Scan for the cell matching the given text and deliver its (x, y) coordinate at center. 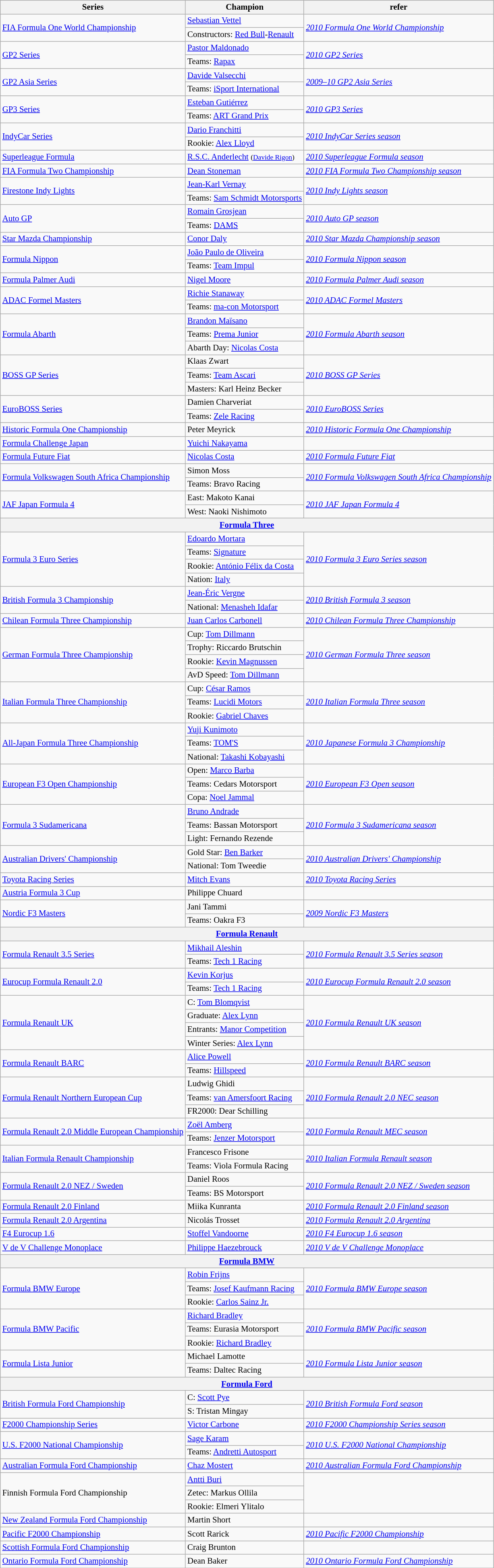
2010 Indy Lights season (399, 191)
Copa: Noel Jammal (245, 798)
2010 Italian Formula Renault season (399, 1159)
2010 F4 Eurocup 1.6 season (399, 1234)
GP3 Series (93, 110)
2010 Formula Renault 3.5 Series season (399, 955)
Jani Tammi (245, 907)
Edoardo Mortara (245, 539)
2010 Formula Palmer Audi season (399, 280)
Formula Lista Junior (93, 1363)
Series (93, 7)
Teams: van Amersfoort Racing (245, 1098)
2010 GP3 Series (399, 110)
Alice Powell (245, 1057)
National: Takashi Kobayashi (245, 757)
East: Makoto Kanai (245, 498)
Cup: Tom Dillmann (245, 634)
2010 Australian Formula Ford Championship (399, 1466)
Dean Baker (245, 1561)
Champion (245, 7)
Rookie: Kevin Magnussen (245, 661)
Formula Palmer Audi (93, 280)
Brandon Maïsano (245, 321)
Formula Renault (247, 934)
Antti Buri (245, 1479)
GP2 Asia Series (93, 82)
Conor Daly (245, 239)
Richie Stanaway (245, 293)
Winter Series: Alex Lynn (245, 1043)
Philippe Haezebrouck (245, 1247)
Entrants: Manor Competition (245, 1029)
2010 Superleague Formula season (399, 157)
Australian Drivers' Championship (93, 859)
Teams: Oakra F3 (245, 920)
Stoffel Vandoorne (245, 1234)
Teams: TOM'S (245, 743)
U.S. F2000 National Championship (93, 1445)
Toyota Racing Series (93, 880)
Craig Brunton (245, 1547)
2009–10 GP2 Asia Series (399, 82)
Formula Challenge Japan (93, 443)
National: Tom Tweedie (245, 866)
European F3 Open Championship (93, 784)
Mitch Evans (245, 880)
Open: Marco Barba (245, 771)
ADAC Formel Masters (93, 300)
Teams: Eurasia Motorsport (245, 1330)
2010 JAF Japan Formula 4 (399, 505)
AvD Speed: Tom Dillmann (245, 675)
Miika Kunranta (245, 1207)
FIA Formula Two Championship (93, 171)
Martin Short (245, 1520)
Sebastian Vettel (245, 21)
2010 Star Mazda Championship season (399, 239)
Ludwig Ghidi (245, 1084)
FR2000: Dear Schilling (245, 1111)
Formula Renault 2.0 Middle European Championship (93, 1132)
Scott Rarick (245, 1534)
2010 Chilean Formula Three Championship (399, 621)
Formula Abarth (93, 334)
Formula Renault BARC (93, 1064)
2010 British Formula Ford season (399, 1404)
Teams: Andretti Autosport (245, 1452)
2010 V de V Challenge Monoplace (399, 1247)
Teams: Jenzer Motorsport (245, 1139)
Formula Renault 3.5 Series (93, 955)
Nordic F3 Masters (93, 913)
2010 Formula Renault 2.0 NEZ / Sweden season (399, 1186)
Teams: Hillspeed (245, 1070)
West: Naoki Nishimoto (245, 512)
Francesco Frisone (245, 1152)
Teams: Daltec Racing (245, 1370)
S: Tristan Mingay (245, 1411)
Teams: DAMS (245, 225)
Esteban Gutiérrez (245, 103)
Teams: Signature (245, 552)
Nation: Italy (245, 580)
Italian Formula Three Championship (93, 702)
Formula Renault Northern European Cup (93, 1098)
Philippe Chuard (245, 893)
2010 Formula 3 Euro Series season (399, 559)
2009 Nordic F3 Masters (399, 913)
Formula Renault 2.0 NEZ / Sweden (93, 1186)
Pastor Maldonado (245, 48)
Rookie: Elmeri Ylitalo (245, 1506)
2010 Formula 3 Sudamericana season (399, 825)
2010 Eurocup Formula Renault 2.0 season (399, 982)
2010 European F3 Open season (399, 784)
Historic Formula One Championship (93, 430)
FIA Formula One World Championship (93, 27)
Trophy: Riccardo Brutschin (245, 648)
Formula BMW Europe (93, 1288)
2010 Formula Nippon season (399, 259)
Teams: Sam Schmidt Motorsports (245, 198)
2010 Toyota Racing Series (399, 880)
Daniel Roos (245, 1179)
2010 German Formula Three season (399, 654)
Formula Ford (247, 1384)
2010 Formula BMW Europe season (399, 1288)
Chaz Mostert (245, 1466)
Auto GP (93, 218)
Pacific F2000 Championship (93, 1534)
Michael Lamotte (245, 1357)
Formula Future Fiat (93, 457)
Teams: Viola Formula Racing (245, 1166)
2010 Formula Volkswagen South Africa Championship (399, 477)
German Formula Three Championship (93, 654)
2010 Formula Renault 2.0 Argentina (399, 1220)
Yuichi Nakayama (245, 443)
2010 Formula Lista Junior season (399, 1363)
2010 Ontario Formula Ford Championship (399, 1561)
Formula Volkswagen South Africa Championship (93, 477)
Formula Three (247, 525)
Constructors: Red Bull-Renault (245, 34)
Robin Frijns (245, 1275)
Simon Moss (245, 470)
Teams: Cedars Motorsport (245, 784)
Davide Valsecchi (245, 75)
Zoël Amberg (245, 1125)
Victor Carbone (245, 1425)
Mikhail Aleshin (245, 948)
Nigel Moore (245, 280)
Teams: Team Ascari (245, 375)
Formula Nippon (93, 259)
IndyCar Series (93, 137)
2010 U.S. F2000 National Championship (399, 1445)
Dario Franchitti (245, 130)
2010 Formula Renault MEC season (399, 1132)
refer (399, 7)
Zetec: Markus Ollila (245, 1493)
All-Japan Formula Three Championship (93, 743)
Jean-Éric Vergne (245, 593)
Formula BMW Pacific (93, 1330)
R.S.C. Anderlecht (Davide Rigon) (245, 157)
Teams: Team Impul (245, 266)
2010 Formula BMW Pacific season (399, 1330)
2010 FIA Formula Two Championship season (399, 171)
2010 Formula Future Fiat (399, 457)
Peter Meyrick (245, 430)
Damien Charveriat (245, 402)
Teams: iSport International (245, 89)
Teams: Bravo Racing (245, 484)
Teams: Lucidi Motors (245, 702)
National: Menasheh Idafar (245, 607)
Teams: Bassan Motorsport (245, 825)
Sage Karam (245, 1438)
2010 Formula One World Championship (399, 27)
2010 EuroBOSS Series (399, 409)
Rookie: Alex Lloyd (245, 143)
Rookie: António Félix da Costa (245, 566)
Austria Formula 3 Cup (93, 893)
Star Mazda Championship (93, 239)
Teams: Josef Kaufmann Racing (245, 1288)
Klaas Zwart (245, 362)
2010 Australian Drivers' Championship (399, 859)
Firestone Indy Lights (93, 191)
Formula 3 Euro Series (93, 559)
2010 Formula Abarth season (399, 334)
Romain Grosjean (245, 211)
Teams: Zele Racing (245, 416)
Richard Bradley (245, 1316)
C: Tom Blomqvist (245, 1002)
JAF Japan Formula 4 (93, 505)
Formula Renault 2.0 Finland (93, 1207)
2010 Formula Renault UK season (399, 1022)
BOSS GP Series (93, 375)
Teams: Rapax (245, 62)
2010 F2000 Championship Series season (399, 1425)
GP2 Series (93, 55)
2010 Pacific F2000 Championship (399, 1534)
Formula BMW (247, 1261)
C: Scott Pye (245, 1398)
2010 Historic Formula One Championship (399, 430)
Dean Stoneman (245, 171)
2010 IndyCar Series season (399, 137)
2010 ADAC Formel Masters (399, 300)
Gold Star: Ben Barker (245, 852)
Finnish Formula Ford Championship (93, 1493)
Light: Fernando Rezende (245, 839)
2010 Italian Formula Three season (399, 702)
Rookie: Gabriel Chaves (245, 716)
Bruno Andrade (245, 811)
F4 Eurocup 1.6 (93, 1234)
Abarth Day: Nicolas Costa (245, 348)
Cup: César Ramos (245, 689)
Scottish Formula Ford Championship (93, 1547)
Australian Formula Ford Championship (93, 1466)
Jean-Karl Vernay (245, 184)
2010 BOSS GP Series (399, 375)
2010 Auto GP season (399, 218)
EuroBOSS Series (93, 409)
Teams: Prema Junior (245, 334)
2010 GP2 Series (399, 55)
Teams: ART Grand Prix (245, 116)
Yuji Kunimoto (245, 729)
2010 Formula Renault 2.0 Finland season (399, 1207)
2010 Formula Renault BARC season (399, 1064)
Formula Renault UK (93, 1022)
João Paulo de Oliveira (245, 253)
Kevin Korjus (245, 975)
New Zealand Formula Ford Championship (93, 1520)
British Formula Ford Championship (93, 1404)
Juan Carlos Carbonell (245, 621)
Teams: BS Motorsport (245, 1193)
Teams: ma-con Motorsport (245, 307)
Ontario Formula Ford Championship (93, 1561)
V de V Challenge Monoplace (93, 1247)
Nicolas Costa (245, 457)
Eurocup Formula Renault 2.0 (93, 982)
Italian Formula Renault Championship (93, 1159)
2010 Formula Renault 2.0 NEC season (399, 1098)
British Formula 3 Championship (93, 600)
Chilean Formula Three Championship (93, 621)
Nicolás Trosset (245, 1220)
Formula Renault 2.0 Argentina (93, 1220)
Rookie: Richard Bradley (245, 1343)
Graduate: Alex Lynn (245, 1016)
2010 Japanese Formula 3 Championship (399, 743)
2010 British Formula 3 season (399, 600)
Superleague Formula (93, 157)
F2000 Championship Series (93, 1425)
Masters: Karl Heinz Becker (245, 389)
Formula 3 Sudamericana (93, 825)
Rookie: Carlos Sainz Jr. (245, 1302)
